Search for the cell housing the specified text and yield its (X, Y) center coordinate. 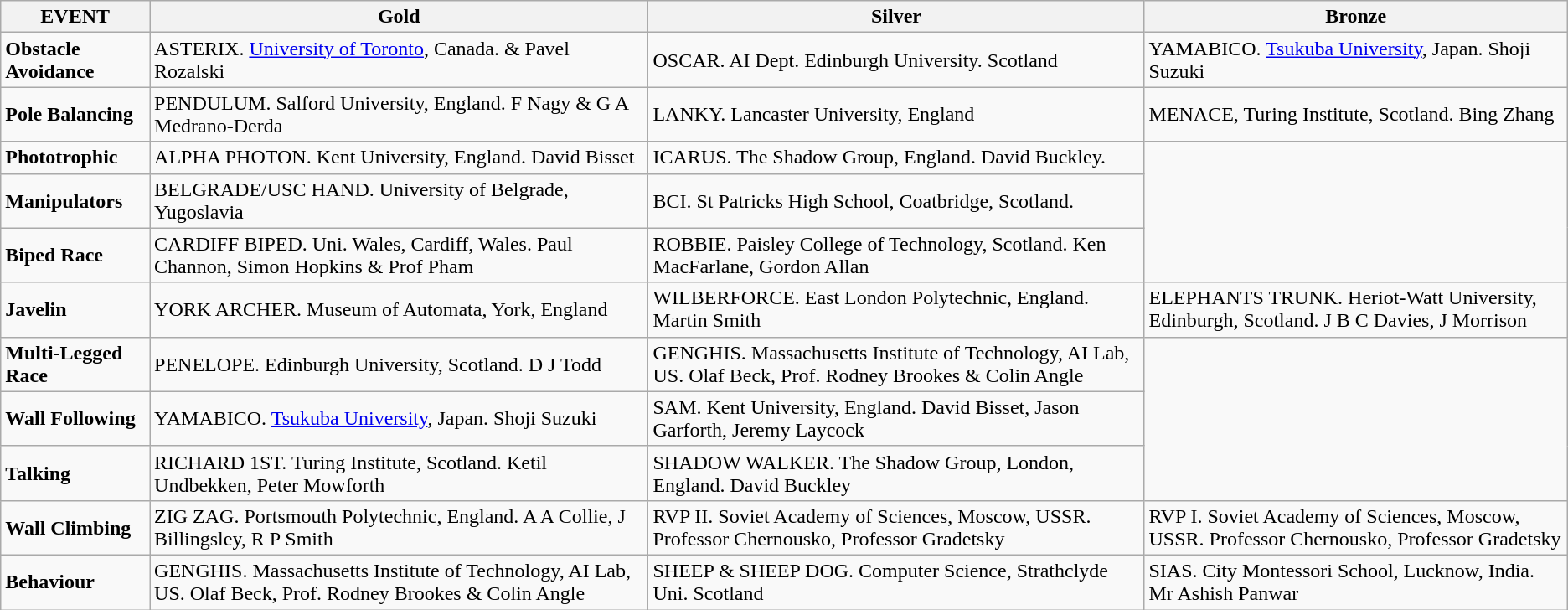
PENELOPE. Edinburgh University, Scotland. D J Todd (399, 364)
ZIG ZAG. Portsmouth Polytechnic, England. A A Collie, J Billingsley, R P Smith (399, 528)
CARDIFF BIPED. Uni. Wales, Cardiff, Wales. Paul Channon, Simon Hopkins & Prof Pham (399, 255)
Gold (399, 17)
BELGRADE/USC HAND. University of Belgrade, Yugoslavia (399, 201)
Wall Climbing (75, 528)
Wall Following (75, 419)
LANKY. Lancaster University, England (896, 114)
PENDULUM. Salford University, England. F Nagy & G A Medrano-Derda (399, 114)
Obstacle Avoidance (75, 60)
SAM. Kent University, England. David Bisset, Jason Garforth, Jeremy Laycock (896, 419)
Biped Race (75, 255)
Behaviour (75, 582)
ROBBIE. Paisley College of Technology, Scotland. Ken MacFarlane, Gordon Allan (896, 255)
ELEPHANTS TRUNK. Heriot-Watt University, Edinburgh, Scotland. J B C Davies, J Morrison (1355, 310)
RVP II. Soviet Academy of Sciences, Moscow, USSR. Professor Chernousko, Professor Gradetsky (896, 528)
Talking (75, 473)
Phototrophic (75, 158)
RVP I. Soviet Academy of Sciences, Moscow, USSR. Professor Chernousko, Professor Gradetsky (1355, 528)
OSCAR. AI Dept. Edinburgh University. Scotland (896, 60)
SHADOW WALKER. The Shadow Group, London, England. David Buckley (896, 473)
ASTERIX. University of Toronto, Canada. & Pavel Rozalski (399, 60)
Javelin (75, 310)
Manipulators (75, 201)
YORK ARCHER. Museum of Automata, York, England (399, 310)
BCI. St Patricks High School, Coatbridge, Scotland. (896, 201)
EVENT (75, 17)
ICARUS. The Shadow Group, England. David Buckley. (896, 158)
Multi-Legged Race (75, 364)
SHEEP & SHEEP DOG. Computer Science, Strathclyde Uni. Scotland (896, 582)
SIAS. City Montessori School, Lucknow, India. Mr Ashish Panwar (1355, 582)
Bronze (1355, 17)
MENACE, Turing Institute, Scotland. Bing Zhang (1355, 114)
ALPHA PHOTON. Kent University, England. David Bisset (399, 158)
Pole Balancing (75, 114)
Silver (896, 17)
RICHARD 1ST. Turing Institute, Scotland. Ketil Undbekken, Peter Mowforth (399, 473)
WILBERFORCE. East London Polytechnic, England. Martin Smith (896, 310)
